Find where the given text appears and provide that cell's center as (X, Y) coordinate. 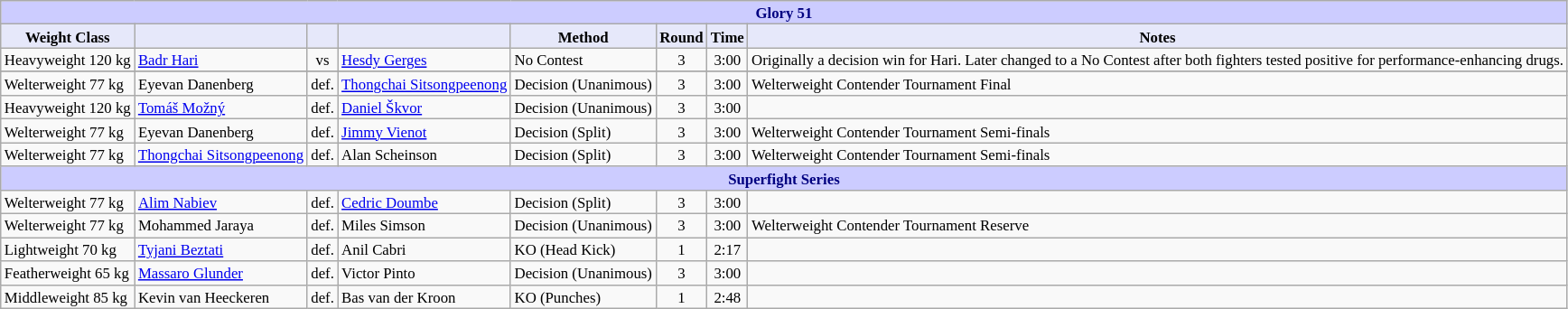
Daniel Škvor (425, 108)
Middleweight 85 kg (68, 296)
Tomáš Možný (220, 108)
Notes (1158, 36)
Anil Cabri (425, 249)
Victor Pinto (425, 273)
vs (322, 60)
Badr Hari (220, 60)
2:17 (728, 249)
Mohammed Jaraya (220, 226)
Glory 51 (784, 13)
KO (Punches) (583, 296)
Kevin van Heeckeren (220, 296)
Alan Scheinson (425, 154)
Massaro Glunder (220, 273)
Alim Nabiev (220, 202)
Welterweight Contender Tournament Reserve (1158, 226)
Cedric Doumbe (425, 202)
Weight Class (68, 36)
Featherweight 65 kg (68, 273)
Superfight Series (784, 178)
Tyjani Beztati (220, 249)
Hesdy Gerges (425, 60)
KO (Head Kick) (583, 249)
2:48 (728, 296)
Jimmy Vienot (425, 131)
Welterweight Contender Tournament Final (1158, 84)
No Contest (583, 60)
Miles Simson (425, 226)
Method (583, 36)
Time (728, 36)
Round (681, 36)
Bas van der Kroon (425, 296)
Originally a decision win for Hari. Later changed to a No Contest after both fighters tested positive for performance-enhancing drugs. (1158, 60)
Lightweight 70 kg (68, 249)
